Scan for the cell matching the given text and deliver its (X, Y) coordinate at center. 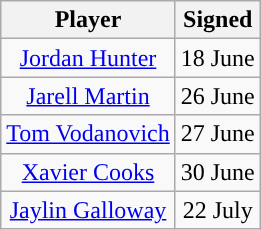
Signed (218, 20)
Jaylin Galloway (88, 210)
Player (88, 20)
18 June (218, 58)
Xavier Cooks (88, 172)
22 July (218, 210)
27 June (218, 134)
Jarell Martin (88, 96)
30 June (218, 172)
26 June (218, 96)
Tom Vodanovich (88, 134)
Jordan Hunter (88, 58)
